Capture the cell that displays the provided text and extract its [x, y] central coordinate. 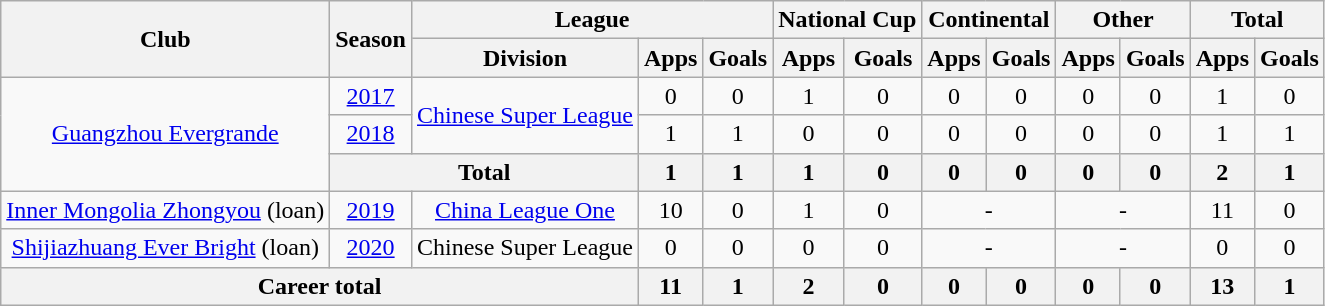
2019 [371, 210]
Season [371, 39]
Other [1123, 20]
Guangzhou Evergrande [166, 134]
13 [1222, 286]
Inner Mongolia Zhongyou (loan) [166, 210]
Continental [989, 20]
2017 [371, 96]
China League One [524, 210]
National Cup [848, 20]
Club [166, 39]
League [592, 20]
10 [670, 210]
Shijiazhuang Ever Bright (loan) [166, 248]
2018 [371, 134]
2020 [371, 248]
Division [524, 58]
Career total [320, 286]
